Provide the [x, y] coordinate of the cell's center where the given text is located.  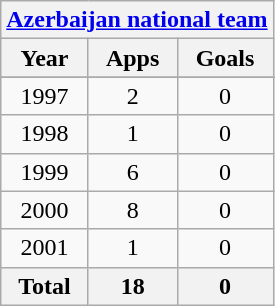
6 [132, 172]
Apps [132, 58]
2001 [45, 248]
1998 [45, 134]
18 [132, 286]
2 [132, 96]
8 [132, 210]
1999 [45, 172]
2000 [45, 210]
Year [45, 58]
Total [45, 286]
Goals [225, 58]
1997 [45, 96]
Azerbaijan national team [137, 20]
